Find where the given text appears and provide that cell's center as [X, Y] coordinate. 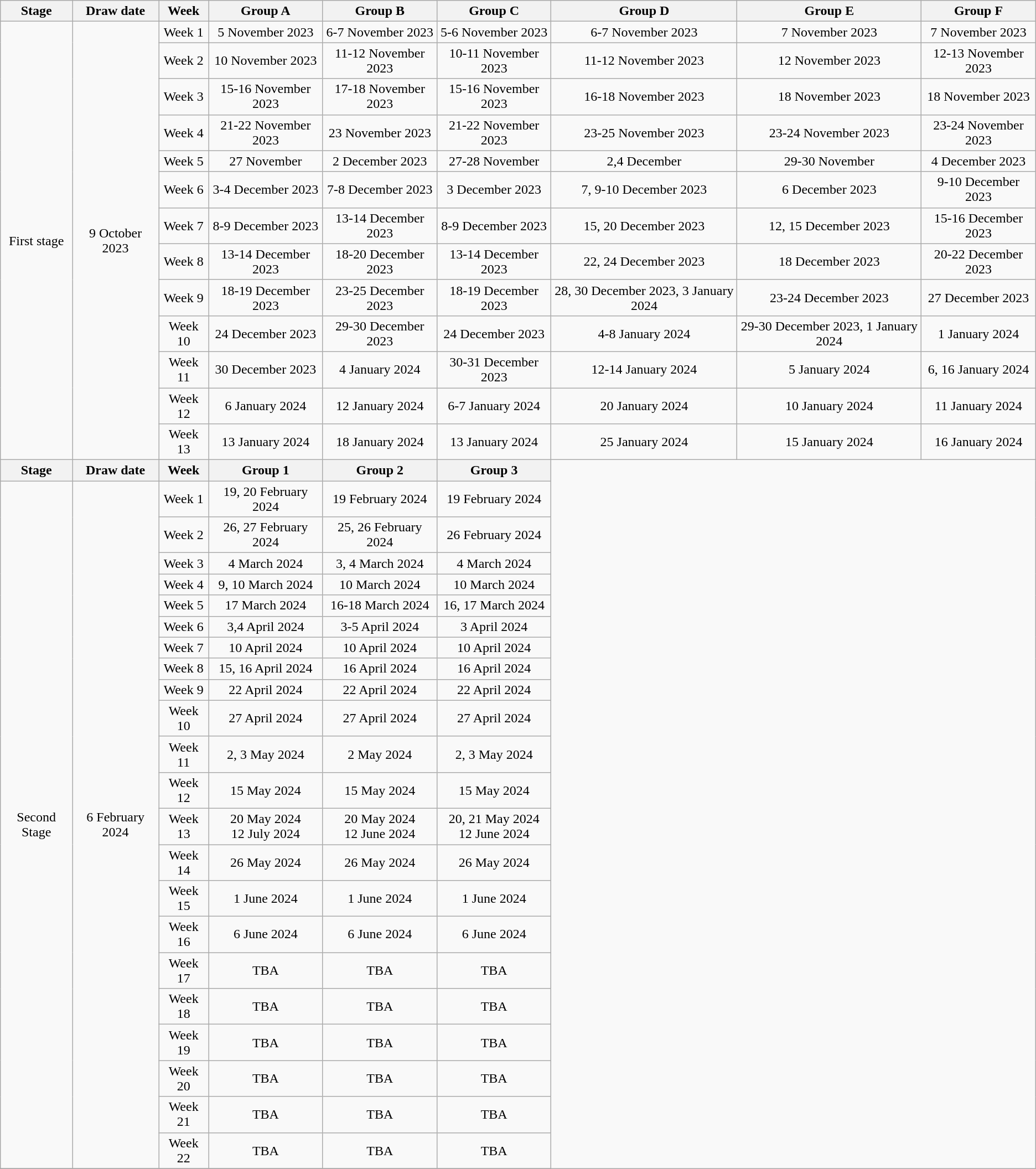
4-8 January 2024 [644, 333]
Week 19 [184, 1043]
9-10 December 2023 [978, 189]
9, 10 March 2024 [266, 584]
26, 27 February 2024 [266, 535]
30 December 2023 [266, 370]
Week 18 [184, 1006]
9 October 2023 [116, 241]
6 December 2023 [829, 189]
29-30 November [829, 161]
Week 15 [184, 899]
19, 20 February 2024 [266, 499]
20 May 202412 July 2024 [266, 826]
Second Stage [37, 825]
Group A [266, 11]
25 January 2024 [644, 442]
12 January 2024 [380, 405]
5 January 2024 [829, 370]
10 January 2024 [829, 405]
4 December 2023 [978, 161]
18 December 2023 [829, 261]
20 May 202412 June 2024 [380, 826]
26 February 2024 [494, 535]
15 January 2024 [829, 442]
15, 16 April 2024 [266, 669]
Week 21 [184, 1115]
5 November 2023 [266, 32]
18-20 December 2023 [380, 261]
Group F [978, 11]
11 January 2024 [978, 405]
First stage [37, 241]
20-22 December 2023 [978, 261]
12 November 2023 [829, 61]
6 January 2024 [266, 405]
10 November 2023 [266, 61]
4 January 2024 [380, 370]
3 April 2024 [494, 627]
Week 22 [184, 1150]
6-7 January 2024 [494, 405]
Group B [380, 11]
18 January 2024 [380, 442]
12, 15 December 2023 [829, 226]
6 February 2024 [116, 825]
20 January 2024 [644, 405]
16, 17 March 2024 [494, 606]
29-30 December 2023 [380, 333]
Week 16 [184, 934]
Week 17 [184, 971]
2 May 2024 [380, 754]
27 November [266, 161]
12-13 November 2023 [978, 61]
23-25 December 2023 [380, 298]
Group C [494, 11]
3-5 April 2024 [380, 627]
27 December 2023 [978, 298]
20, 21 May 202412 June 2024 [494, 826]
Group E [829, 11]
25, 26 February 2024 [380, 535]
27-28 November [494, 161]
22, 24 December 2023 [644, 261]
3, 4 March 2024 [380, 563]
Group D [644, 11]
2 December 2023 [380, 161]
5-6 November 2023 [494, 32]
15-16 December 2023 [978, 226]
29-30 December 2023, 1 January 2024 [829, 333]
17 March 2024 [266, 606]
3-4 December 2023 [266, 189]
15, 20 December 2023 [644, 226]
Group 2 [380, 470]
10-11 November 2023 [494, 61]
7-8 December 2023 [380, 189]
16 January 2024 [978, 442]
3,4 April 2024 [266, 627]
Week 14 [184, 862]
2,4 December [644, 161]
Group 1 [266, 470]
16-18 November 2023 [644, 96]
7, 9-10 December 2023 [644, 189]
23-25 November 2023 [644, 133]
17-18 November 2023 [380, 96]
23-24 December 2023 [829, 298]
1 January 2024 [978, 333]
30-31 December 2023 [494, 370]
12-14 January 2024 [644, 370]
6, 16 January 2024 [978, 370]
Week 20 [184, 1078]
28, 30 December 2023, 3 January 2024 [644, 298]
16-18 March 2024 [380, 606]
Group 3 [494, 470]
23 November 2023 [380, 133]
3 December 2023 [494, 189]
